Identify which cell holds the provided text, then report its (X, Y) central coordinate. 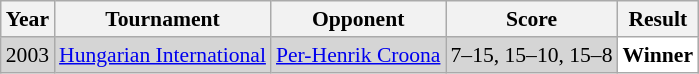
Opponent (358, 19)
Winner (658, 55)
Hungarian International (162, 55)
Year (28, 19)
Result (658, 19)
2003 (28, 55)
Tournament (162, 19)
Per-Henrik Croona (358, 55)
7–15, 15–10, 15–8 (532, 55)
Score (532, 19)
